Find where the given text appears and provide that cell's center as (X, Y) coordinate. 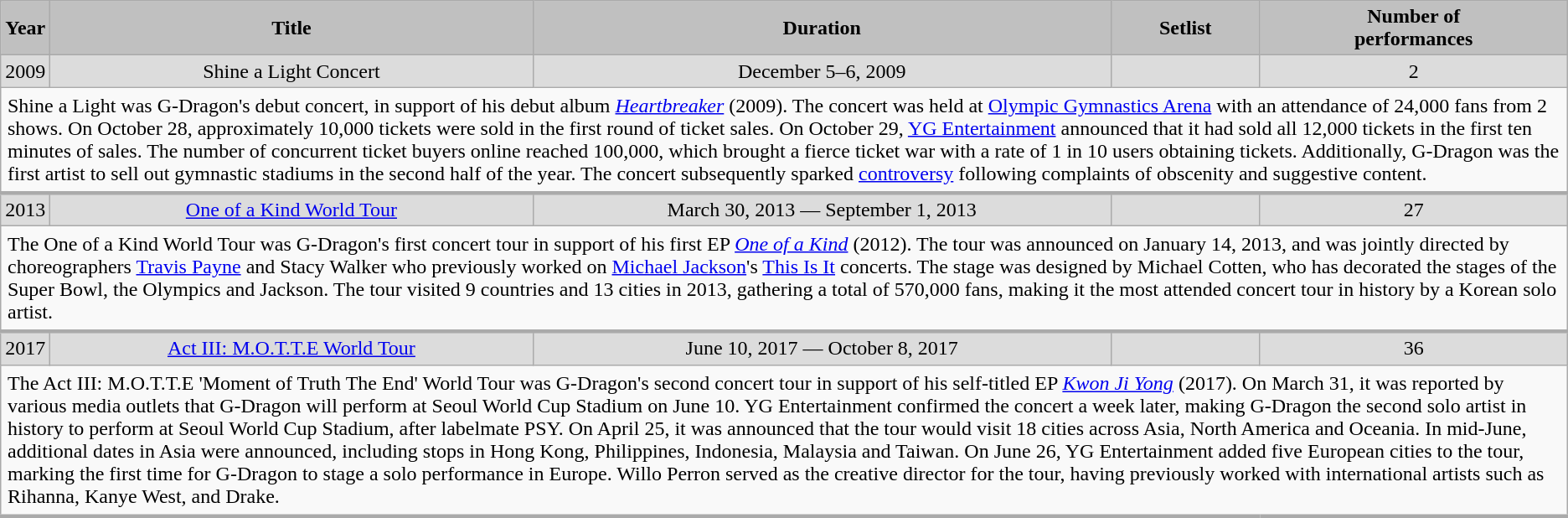
2013 (25, 210)
Shine a Light Concert (291, 71)
Year (25, 28)
36 (1414, 348)
March 30, 2013 — September 1, 2013 (822, 210)
June 10, 2017 — October 8, 2017 (822, 348)
One of a Kind World Tour (291, 210)
27 (1414, 210)
Duration (822, 28)
Number ofperformances (1414, 28)
December 5–6, 2009 (822, 71)
Setlist (1185, 28)
2 (1414, 71)
Title (291, 28)
2009 (25, 71)
Act III: M.O.T.T.E World Tour (291, 348)
2017 (25, 348)
